Search for the cell housing the specified text and yield its (X, Y) center coordinate. 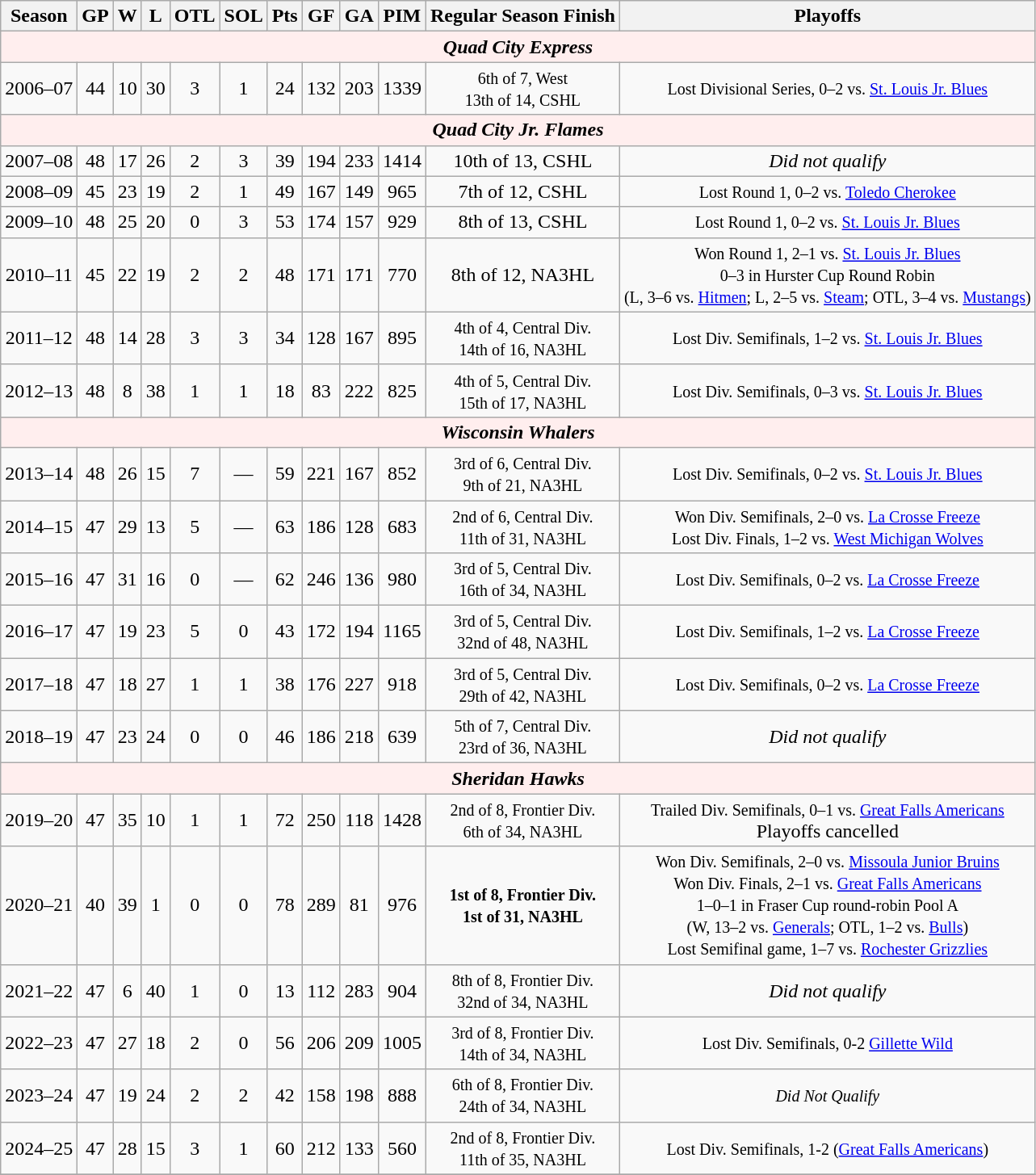
172 (321, 632)
63 (284, 527)
7th of 12, CSHL (522, 191)
2022–23 (39, 1043)
Lost Round 1, 0–2 vs. Toledo Cherokee (827, 191)
GP (95, 16)
3rd of 5, Central Div.32nd of 48, NA3HL (522, 632)
149 (359, 191)
118 (359, 820)
2nd of 6, Central Div.11th of 31, NA3HL (522, 527)
2011–12 (39, 338)
198 (359, 1095)
Quad City Jr. Flames (518, 130)
SOL (244, 16)
1st of 8, Frontier Div.1st of 31, NA3HL (522, 905)
Playoffs (827, 16)
3rd of 5, Central Div.29th of 42, NA3HL (522, 685)
42 (284, 1095)
62 (284, 580)
2013–14 (39, 473)
4th of 5, Central Div.15th of 17, NA3HL (522, 391)
6th of 8, Frontier Div.24th of 34, NA3HL (522, 1095)
6 (128, 990)
Lost Div. Semifinals, 0–3 vs. St. Louis Jr. Blues (827, 391)
825 (402, 391)
Season (39, 16)
1339 (402, 89)
2006–07 (39, 89)
Sheridan Hawks (518, 778)
888 (402, 1095)
980 (402, 580)
289 (321, 905)
31 (128, 580)
221 (321, 473)
2020–21 (39, 905)
212 (321, 1148)
L (155, 16)
2007–08 (39, 161)
Lost Div. Semifinals, 0-2 Gillette Wild (827, 1043)
157 (359, 222)
Lost Div. Semifinals, 0–2 vs. St. Louis Jr. Blues (827, 473)
43 (284, 632)
53 (284, 222)
20 (155, 222)
Trailed Div. Semifinals, 0–1 vs. Great Falls AmericansPlayoffs cancelled (827, 820)
81 (359, 905)
2014–15 (39, 527)
158 (321, 1095)
Lost Round 1, 0–2 vs. St. Louis Jr. Blues (827, 222)
1414 (402, 161)
136 (359, 580)
59 (284, 473)
8th of 8, Frontier Div.32nd of 34, NA3HL (522, 990)
174 (321, 222)
918 (402, 685)
2023–24 (39, 1095)
Lost Divisional Series, 0–2 vs. St. Louis Jr. Blues (827, 89)
72 (284, 820)
965 (402, 191)
3rd of 8, Frontier Div.14th of 34, NA3HL (522, 1043)
852 (402, 473)
46 (284, 736)
246 (321, 580)
2017–18 (39, 685)
17 (128, 161)
132 (321, 89)
Lost Div. Semifinals, 1–2 vs. St. Louis Jr. Blues (827, 338)
2nd of 8, Frontier Div.6th of 34, NA3HL (522, 820)
4th of 4, Central Div.14th of 16, NA3HL (522, 338)
1005 (402, 1043)
2018–19 (39, 736)
133 (359, 1148)
2010–11 (39, 275)
904 (402, 990)
112 (321, 990)
1165 (402, 632)
2024–25 (39, 1148)
PIM (402, 16)
6th of 7, West13th of 14, CSHL (522, 89)
227 (359, 685)
Wisconsin Whalers (518, 432)
8th of 12, NA3HL (522, 275)
Won Round 1, 2–1 vs. St. Louis Jr. Blues0–3 in Hurster Cup Round Robin(L, 3–6 vs. Hitmen; L, 2–5 vs. Steam; OTL, 3–4 vs. Mustangs) (827, 275)
2019–20 (39, 820)
233 (359, 161)
44 (95, 89)
976 (402, 905)
Did Not Qualify (827, 1095)
1428 (402, 820)
2nd of 8, Frontier Div.11th of 35, NA3HL (522, 1148)
560 (402, 1148)
Pts (284, 16)
2016–17 (39, 632)
7 (195, 473)
5th of 7, Central Div.23rd of 36, NA3HL (522, 736)
222 (359, 391)
Lost Div. Semifinals, 1–2 vs. La Crosse Freeze (827, 632)
14 (128, 338)
Won Div. Semifinals, 2–0 vs. La Crosse FreezeLost Div. Finals, 1–2 vs. West Michigan Wolves (827, 527)
Quad City Express (518, 47)
2021–22 (39, 990)
OTL (195, 16)
3rd of 5, Central Div.16th of 34, NA3HL (522, 580)
283 (359, 990)
Regular Season Finish (522, 16)
34 (284, 338)
2015–16 (39, 580)
8 (128, 391)
GF (321, 16)
GA (359, 16)
250 (321, 820)
49 (284, 191)
929 (402, 222)
895 (402, 338)
22 (128, 275)
2008–09 (39, 191)
3rd of 6, Central Div.9th of 21, NA3HL (522, 473)
683 (402, 527)
25 (128, 222)
35 (128, 820)
2012–13 (39, 391)
30 (155, 89)
60 (284, 1148)
W (128, 16)
Lost Div. Semifinals, 1-2 (Great Falls Americans) (827, 1148)
176 (321, 685)
16 (155, 580)
29 (128, 527)
10th of 13, CSHL (522, 161)
203 (359, 89)
209 (359, 1043)
770 (402, 275)
218 (359, 736)
83 (321, 391)
639 (402, 736)
78 (284, 905)
206 (321, 1043)
2009–10 (39, 222)
56 (284, 1043)
8th of 13, CSHL (522, 222)
